From the cell containing the given text, extract its center point as [X, Y] coordinate. 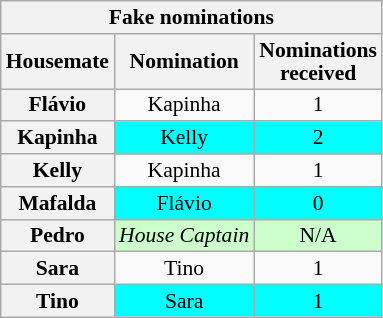
Nominationsreceived [318, 62]
Nomination [184, 62]
House Captain [184, 236]
Mafalda [58, 204]
Pedro [58, 236]
0 [318, 204]
Housemate [58, 62]
N/A [318, 236]
2 [318, 138]
Fake nominations [192, 18]
